Determine the (x, y) coordinate at the center of the cell enclosing the given text.  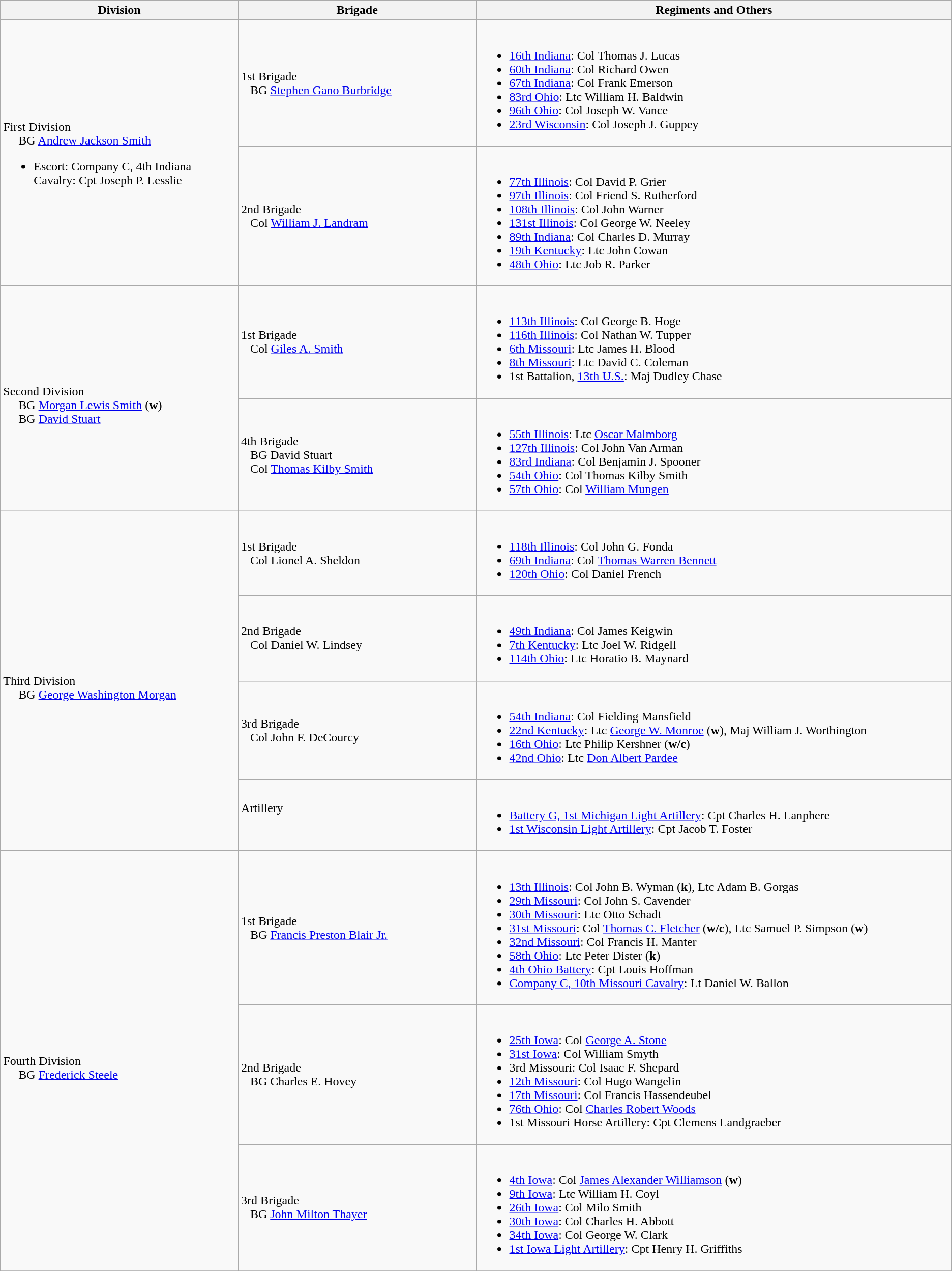
Third Division BG George Washington Morgan (120, 681)
Battery G, 1st Michigan Light Artillery: Cpt Charles H. Lanphere1st Wisconsin Light Artillery: Cpt Jacob T. Foster (714, 815)
2nd Brigade Col Daniel W. Lindsey (357, 638)
3rd Brigade BG John Milton Thayer (357, 1207)
Fourth Division BG Frederick Steele (120, 1060)
Second Division BG Morgan Lewis Smith (w) BG David Stuart (120, 398)
1st Brigade Col Giles A. Smith (357, 342)
Artillery (357, 815)
1st Brigade BG Francis Preston Blair Jr. (357, 928)
Brigade (357, 10)
118th Illinois: Col John G. Fonda69th Indiana: Col Thomas Warren Bennett120th Ohio: Col Daniel French (714, 554)
3rd Brigade Col John F. DeCourcy (357, 730)
Regiments and Others (714, 10)
4th Brigade BG David Stuart Col Thomas Kilby Smith (357, 455)
49th Indiana: Col James Keigwin7th Kentucky: Ltc Joel W. Ridgell114th Ohio: Ltc Horatio B. Maynard (714, 638)
2nd Brigade BG Charles E. Hovey (357, 1075)
First Division BG Andrew Jackson SmithEscort: Company C, 4th Indiana Cavalry: Cpt Joseph P. Lesslie (120, 153)
Division (120, 10)
1st Brigade BG Stephen Gano Burbridge (357, 83)
1st Brigade Col Lionel A. Sheldon (357, 554)
2nd Brigade Col William J. Landram (357, 216)
